Return [x, y] of the center of cell containing provided text 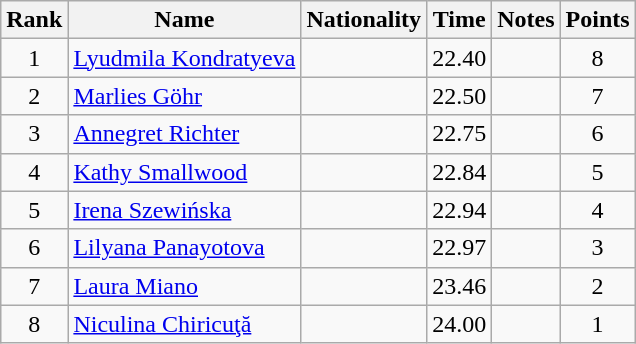
22.94 [460, 210]
24.00 [460, 324]
Lyudmila Kondratyeva [184, 58]
Marlies Göhr [184, 96]
22.50 [460, 96]
Lilyana Panayotova [184, 248]
23.46 [460, 286]
Kathy Smallwood [184, 172]
Points [598, 20]
Nationality [364, 20]
Name [184, 20]
22.40 [460, 58]
Time [460, 20]
Rank [34, 20]
22.75 [460, 134]
Notes [526, 20]
Niculina Chiricuţă [184, 324]
Irena Szewińska [184, 210]
22.84 [460, 172]
Annegret Richter [184, 134]
Laura Miano [184, 286]
22.97 [460, 248]
